Detect which cell encompasses the target text, then output its (x, y) center coordinate. 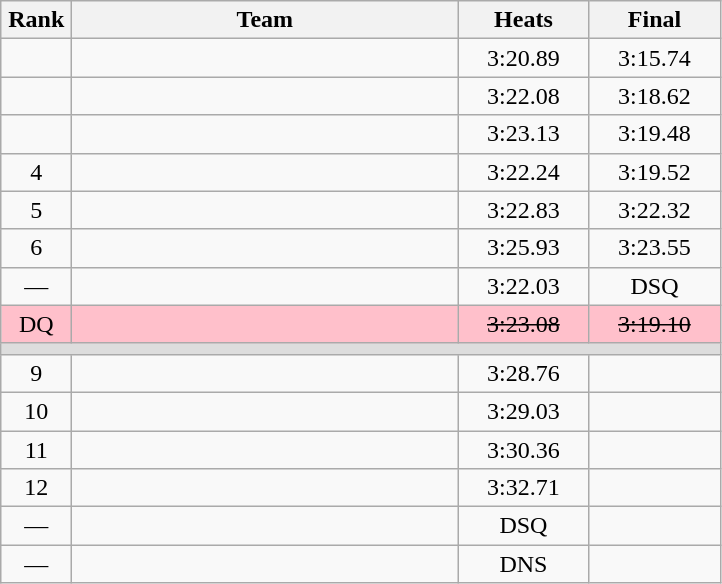
3:28.76 (524, 373)
3:22.24 (524, 172)
Rank (36, 20)
3:29.03 (524, 411)
3:20.89 (524, 58)
4 (36, 172)
3:19.48 (654, 134)
6 (36, 248)
3:25.93 (524, 248)
Final (654, 20)
3:23.08 (524, 324)
12 (36, 488)
11 (36, 449)
3:18.62 (654, 96)
9 (36, 373)
3:15.74 (654, 58)
3:22.83 (524, 210)
3:22.32 (654, 210)
Team (265, 20)
3:23.13 (524, 134)
3:30.36 (524, 449)
3:23.55 (654, 248)
DNS (524, 564)
5 (36, 210)
3:22.08 (524, 96)
3:19.52 (654, 172)
3:32.71 (524, 488)
DQ (36, 324)
3:22.03 (524, 286)
Heats (524, 20)
3:19.10 (654, 324)
10 (36, 411)
